Scan for the cell matching the given text and deliver its (X, Y) coordinate at center. 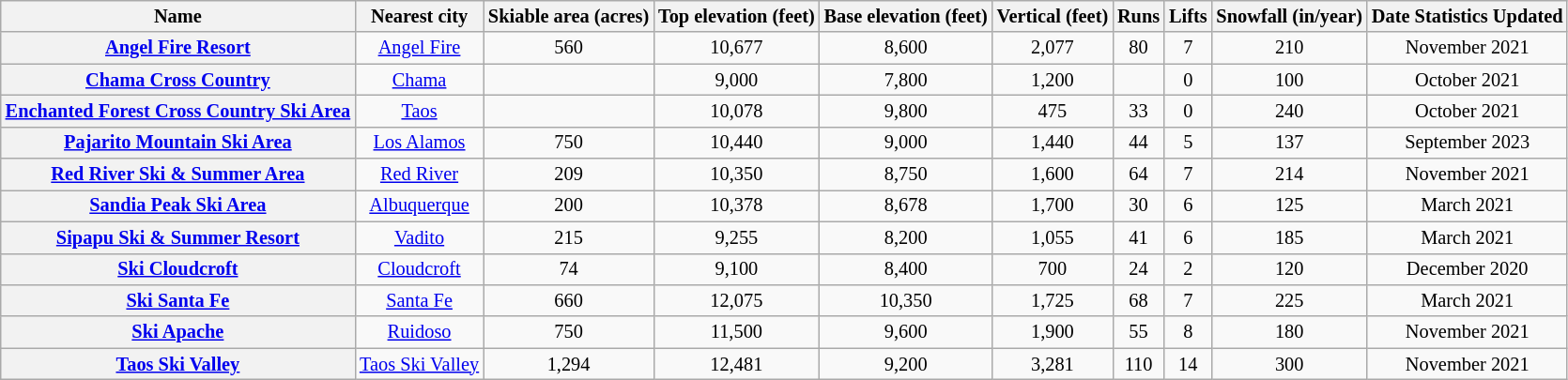
1,200 (1053, 80)
Chama Cross Country (178, 80)
74 (569, 269)
Skiable area (acres) (569, 16)
September 2023 (1468, 143)
8 (1188, 332)
55 (1138, 332)
Los Alamos (419, 143)
185 (1288, 237)
Sipapu Ski & Summer Resort (178, 237)
Red River (419, 175)
660 (569, 300)
200 (569, 205)
Top elevation (feet) (736, 16)
Albuquerque (419, 205)
225 (1288, 300)
December 2020 (1468, 269)
9,200 (906, 364)
14 (1188, 364)
9,800 (906, 111)
68 (1138, 300)
11,500 (736, 332)
Chama (419, 80)
8,400 (906, 269)
12,481 (736, 364)
Taos (419, 111)
8,750 (906, 175)
100 (1288, 80)
Angel Fire Resort (178, 48)
3,281 (1053, 364)
180 (1288, 332)
Enchanted Forest Cross Country Ski Area (178, 111)
Vertical (feet) (1053, 16)
300 (1288, 364)
8,200 (906, 237)
137 (1288, 143)
Cloudcroft (419, 269)
1,600 (1053, 175)
Snowfall (in/year) (1288, 16)
Sandia Peak Ski Area (178, 205)
Red River Ski & Summer Area (178, 175)
Santa Fe (419, 300)
560 (569, 48)
1,900 (1053, 332)
Ski Santa Fe (178, 300)
Name (178, 16)
209 (569, 175)
44 (1138, 143)
10,078 (736, 111)
Ruidoso (419, 332)
Ski Cloudcroft (178, 269)
12,075 (736, 300)
24 (1138, 269)
1,725 (1053, 300)
Nearest city (419, 16)
Angel Fire (419, 48)
Date Statistics Updated (1468, 16)
33 (1138, 111)
120 (1288, 269)
125 (1288, 205)
10,378 (736, 205)
80 (1138, 48)
41 (1138, 237)
700 (1053, 269)
Base elevation (feet) (906, 16)
30 (1138, 205)
Vadito (419, 237)
214 (1288, 175)
1,700 (1053, 205)
9,600 (906, 332)
7,800 (906, 80)
2,077 (1053, 48)
8,678 (906, 205)
240 (1288, 111)
Lifts (1188, 16)
10,677 (736, 48)
215 (569, 237)
2 (1188, 269)
9,255 (736, 237)
Runs (1138, 16)
5 (1188, 143)
Ski Apache (178, 332)
10,440 (736, 143)
8,600 (906, 48)
9,100 (736, 269)
1,294 (569, 364)
64 (1138, 175)
210 (1288, 48)
Pajarito Mountain Ski Area (178, 143)
110 (1138, 364)
1,440 (1053, 143)
1,055 (1053, 237)
475 (1053, 111)
